Locate the cell with the specified text and output its (x, y) center coordinate. 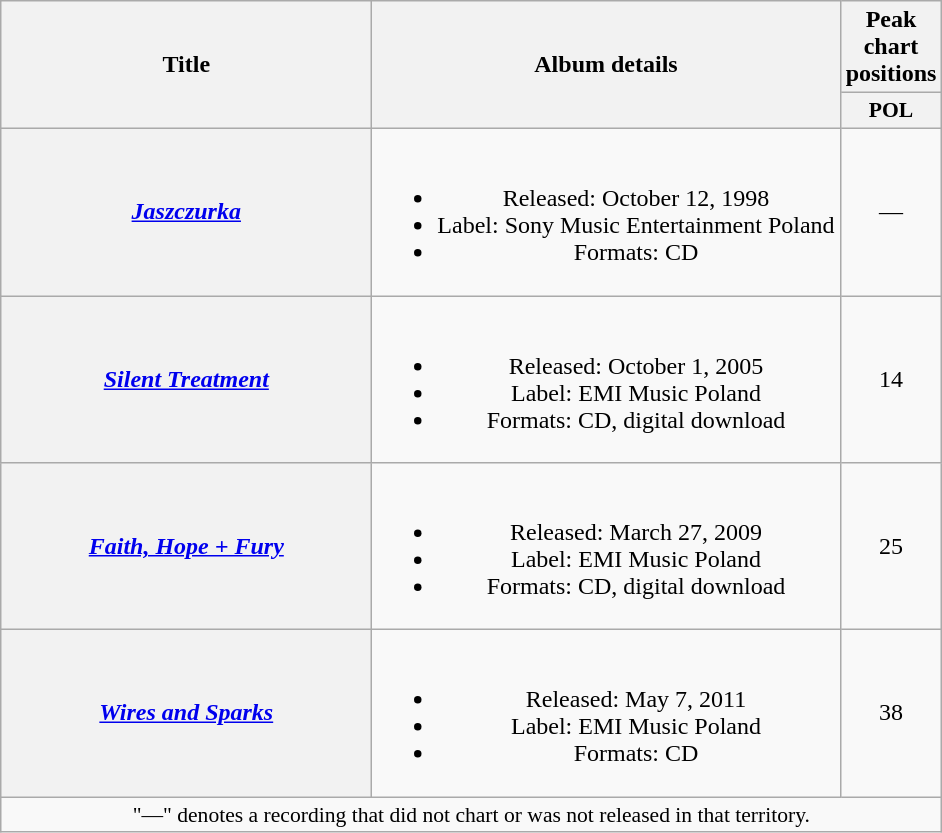
Faith, Hope + Fury (186, 546)
Released: March 27, 2009Label: EMI Music PolandFormats: CD, digital download (606, 546)
Released: October 12, 1998Label: Sony Music Entertainment PolandFormats: CD (606, 212)
Title (186, 65)
25 (891, 546)
— (891, 212)
38 (891, 714)
"—" denotes a recording that did not chart or was not released in that territory. (472, 815)
Wires and Sparks (186, 714)
14 (891, 380)
POL (891, 111)
Jaszczurka (186, 212)
Album details (606, 65)
Released: May 7, 2011Label: EMI Music PolandFormats: CD (606, 714)
Released: October 1, 2005Label: EMI Music PolandFormats: CD, digital download (606, 380)
Peak chart positions (891, 47)
Silent Treatment (186, 380)
